Search for the cell housing the specified text and yield its [X, Y] center coordinate. 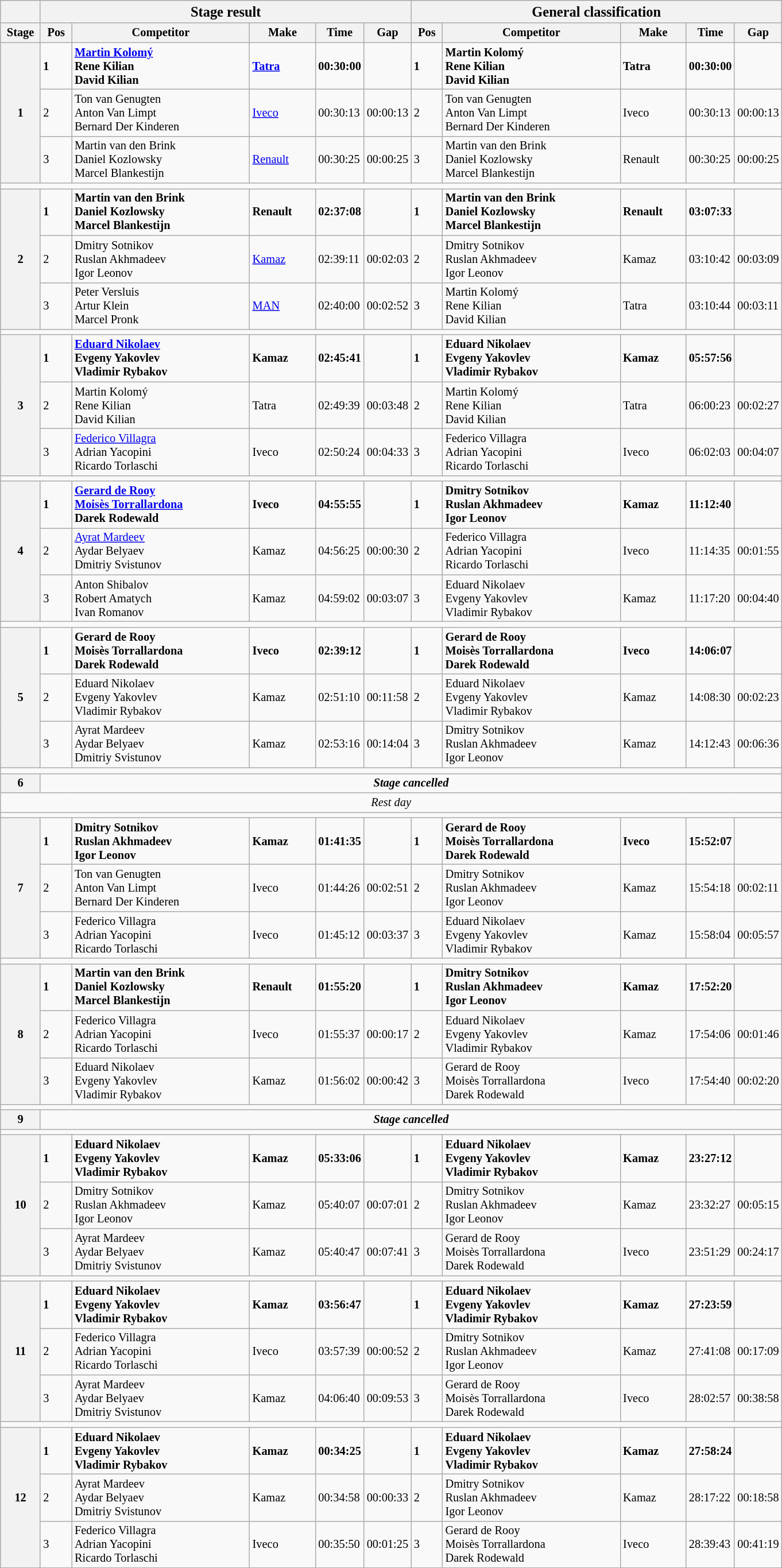
00:35:50 [339, 1544]
01:44:26 [339, 888]
00:01:25 [388, 1544]
05:57:56 [710, 358]
02:53:16 [339, 744]
00:00:33 [388, 1497]
00:02:11 [758, 888]
06:02:03 [710, 452]
04:55:55 [339, 505]
00:02:27 [758, 405]
00:07:41 [388, 1252]
Peter Versluis Artur Klein Marcel Pronk [161, 306]
02:51:10 [339, 698]
00:09:53 [388, 1398]
17:52:20 [710, 987]
Anton Shibalov Robert Amatych Ivan Romanov [161, 598]
11:12:40 [710, 505]
00:01:55 [758, 551]
23:32:27 [710, 1205]
00:04:33 [388, 452]
00:34:58 [339, 1497]
01:55:20 [339, 987]
06:00:23 [710, 405]
00:06:36 [758, 744]
15:52:07 [710, 841]
11:17:20 [710, 598]
00:02:23 [758, 698]
27:23:59 [710, 1304]
04:59:02 [339, 598]
General classification [597, 11]
00:05:57 [758, 935]
28:17:22 [710, 1497]
27:41:08 [710, 1352]
01:55:37 [339, 1034]
00:05:15 [758, 1205]
00:07:01 [388, 1205]
00:02:51 [388, 888]
11:14:35 [710, 551]
03:10:42 [710, 259]
14:06:07 [710, 651]
4 [21, 551]
03:56:47 [339, 1304]
00:02:52 [388, 306]
15:58:04 [710, 935]
Stage [21, 33]
23:27:12 [710, 1158]
00:00:42 [388, 1081]
11 [21, 1352]
01:41:35 [339, 841]
00:11:58 [388, 698]
04:06:40 [339, 1398]
05:33:06 [339, 1158]
01:56:02 [339, 1081]
05:40:47 [339, 1252]
14:12:43 [710, 744]
04:56:25 [339, 551]
14:08:30 [710, 698]
12 [21, 1497]
00:03:07 [388, 598]
00:03:37 [388, 935]
02:50:24 [339, 452]
03:57:39 [339, 1352]
9 [21, 1120]
00:00:30 [388, 551]
15:54:18 [710, 888]
00:02:20 [758, 1081]
00:01:46 [758, 1034]
00:04:07 [758, 452]
MAN [282, 306]
03:10:44 [710, 306]
8 [21, 1033]
6 [21, 783]
00:04:40 [758, 598]
02:39:11 [339, 259]
5 [21, 697]
00:03:11 [758, 306]
00:02:03 [388, 259]
00:24:17 [758, 1252]
10 [21, 1205]
7 [21, 888]
05:40:07 [339, 1205]
00:03:48 [388, 405]
28:39:43 [710, 1544]
02:37:08 [339, 212]
02:40:00 [339, 306]
00:18:58 [758, 1497]
17:54:06 [710, 1034]
00:14:04 [388, 744]
02:49:39 [339, 405]
00:03:09 [758, 259]
00:00:52 [388, 1352]
00:41:19 [758, 1544]
00:34:25 [339, 1451]
02:39:12 [339, 651]
02:45:41 [339, 358]
28:02:57 [710, 1398]
00:00:17 [388, 1034]
03:07:33 [710, 212]
27:58:24 [710, 1451]
Rest day [392, 802]
00:17:09 [758, 1352]
23:51:29 [710, 1252]
17:54:40 [710, 1081]
01:45:12 [339, 935]
Stage result [226, 11]
00:38:58 [758, 1398]
